Identify which cell holds the provided text, then report its [X, Y] central coordinate. 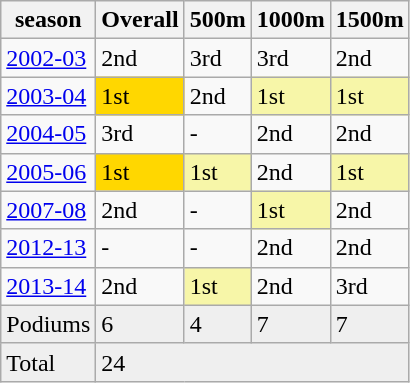
Podiums [48, 324]
4 [218, 324]
season [48, 20]
2013-14 [48, 286]
2002-03 [48, 58]
2007-08 [48, 210]
24 [253, 362]
2004-05 [48, 134]
2012-13 [48, 248]
2003-04 [48, 96]
2005-06 [48, 172]
Total [48, 362]
500m [218, 20]
Overall [140, 20]
1000m [290, 20]
6 [140, 324]
1500m [370, 20]
